For the text-containing cell, return its midpoint in (X, Y) coordinate format. 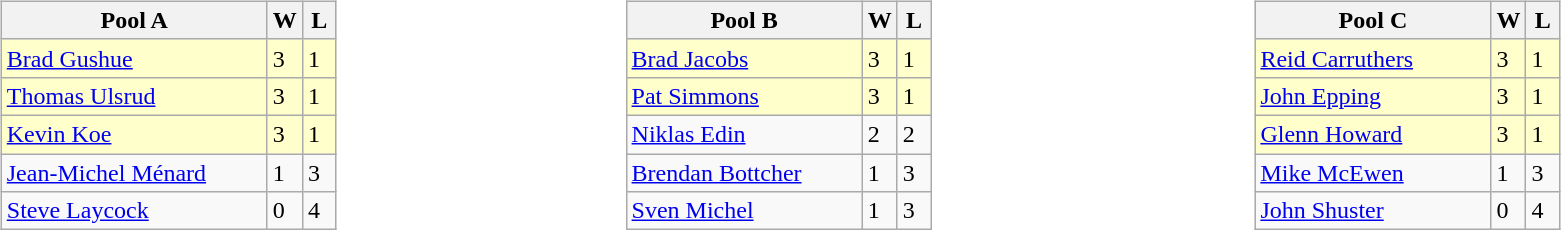
Reid Carruthers (1373, 58)
Brad Jacobs (744, 58)
Pool B (744, 20)
Sven Michel (744, 211)
Niklas Edin (744, 134)
John Epping (1373, 96)
Brad Gushue (134, 58)
Kevin Koe (134, 134)
Pool A (134, 20)
Brendan Bottcher (744, 173)
Pool C (1373, 20)
Jean-Michel Ménard (134, 173)
Thomas Ulsrud (134, 96)
John Shuster (1373, 211)
Pat Simmons (744, 96)
Glenn Howard (1373, 134)
Mike McEwen (1373, 173)
Steve Laycock (134, 211)
